From the cell containing the given text, extract its center point as [x, y] coordinate. 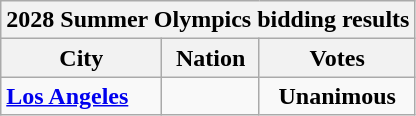
2028 Summer Olympics bidding results [208, 20]
Nation [210, 58]
Votes [337, 58]
Los Angeles [82, 96]
Unanimous [337, 96]
City [82, 58]
